Identify which cell holds the provided text, then report its [x, y] central coordinate. 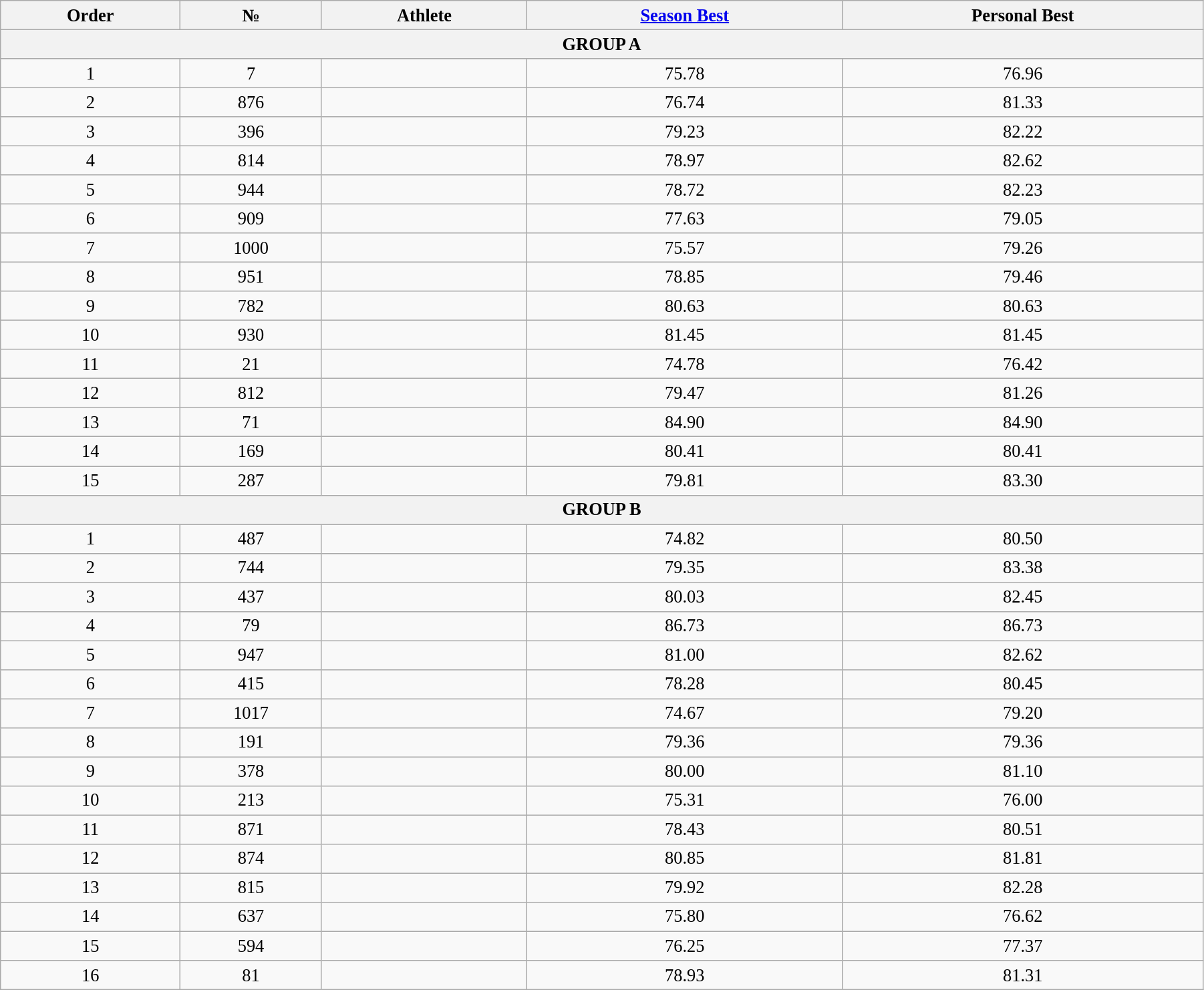
81.26 [1022, 393]
82.23 [1022, 190]
909 [251, 218]
947 [251, 655]
80.85 [685, 858]
GROUP B [602, 510]
79.23 [685, 132]
78.43 [685, 830]
594 [251, 946]
287 [251, 480]
814 [251, 160]
76.74 [685, 102]
81.10 [1022, 772]
1000 [251, 248]
812 [251, 393]
75.80 [685, 917]
782 [251, 306]
75.78 [685, 73]
876 [251, 102]
81.00 [685, 655]
874 [251, 858]
81.81 [1022, 858]
79.20 [1022, 713]
74.67 [685, 713]
78.93 [685, 975]
79.35 [685, 568]
76.25 [685, 946]
191 [251, 742]
79.26 [1022, 248]
80.51 [1022, 830]
16 [91, 975]
744 [251, 568]
Athlete [424, 15]
81.33 [1022, 102]
Season Best [685, 15]
81.31 [1022, 975]
82.45 [1022, 597]
82.28 [1022, 888]
74.78 [685, 364]
76.62 [1022, 917]
Order [91, 15]
21 [251, 364]
79.46 [1022, 277]
415 [251, 684]
71 [251, 422]
80.50 [1022, 538]
76.42 [1022, 364]
169 [251, 452]
79.05 [1022, 218]
76.96 [1022, 73]
637 [251, 917]
82.22 [1022, 132]
378 [251, 772]
78.97 [685, 160]
79.81 [685, 480]
437 [251, 597]
396 [251, 132]
78.85 [685, 277]
№ [251, 15]
83.38 [1022, 568]
81 [251, 975]
815 [251, 888]
944 [251, 190]
79 [251, 626]
1017 [251, 713]
80.03 [685, 597]
78.72 [685, 190]
75.31 [685, 800]
74.82 [685, 538]
80.00 [685, 772]
GROUP A [602, 44]
77.63 [685, 218]
951 [251, 277]
Personal Best [1022, 15]
83.30 [1022, 480]
930 [251, 335]
871 [251, 830]
79.92 [685, 888]
76.00 [1022, 800]
487 [251, 538]
80.45 [1022, 684]
75.57 [685, 248]
77.37 [1022, 946]
213 [251, 800]
78.28 [685, 684]
79.47 [685, 393]
